Identify which cell holds the provided text, then report its (X, Y) central coordinate. 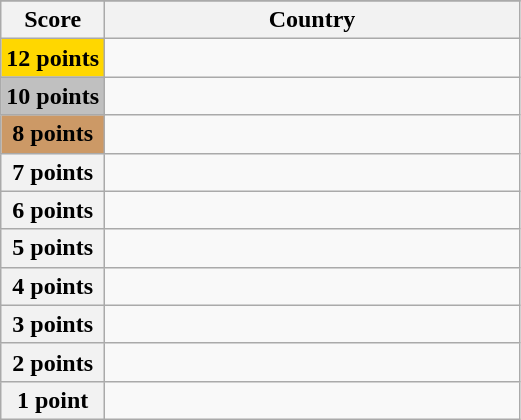
1 point (53, 400)
12 points (53, 58)
4 points (53, 286)
10 points (53, 96)
6 points (53, 210)
8 points (53, 134)
Country (312, 20)
5 points (53, 248)
3 points (53, 324)
Score (53, 20)
7 points (53, 172)
2 points (53, 362)
